Search for the cell housing the specified text and yield its (X, Y) center coordinate. 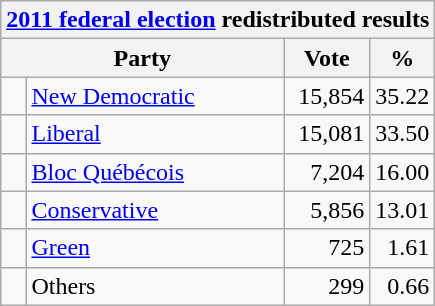
15,081 (327, 134)
0.66 (402, 286)
Green (155, 248)
Vote (327, 58)
Others (155, 286)
7,204 (327, 172)
299 (327, 286)
5,856 (327, 210)
% (402, 58)
16.00 (402, 172)
1.61 (402, 248)
Party (142, 58)
New Democratic (155, 96)
Bloc Québécois (155, 172)
13.01 (402, 210)
Conservative (155, 210)
Liberal (155, 134)
2011 federal election redistributed results (218, 20)
33.50 (402, 134)
725 (327, 248)
15,854 (327, 96)
35.22 (402, 96)
